Provide the [X, Y] coordinate of the cell's center where the given text is located.  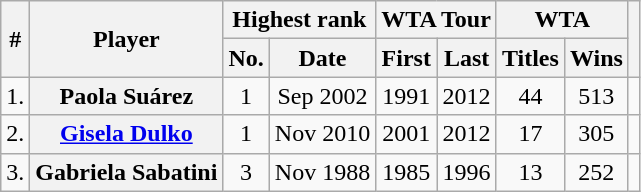
Wins [596, 58]
2. [16, 134]
Titles [530, 58]
Last [467, 58]
1991 [406, 96]
First [406, 58]
3. [16, 172]
No. [246, 58]
13 [530, 172]
WTA [562, 20]
Player [126, 39]
# [16, 39]
1985 [406, 172]
1996 [467, 172]
Paola Suárez [126, 96]
513 [596, 96]
305 [596, 134]
17 [530, 134]
Gabriela Sabatini [126, 172]
Date [322, 58]
Nov 1988 [322, 172]
44 [530, 96]
Nov 2010 [322, 134]
WTA Tour [436, 20]
Sep 2002 [322, 96]
Gisela Dulko [126, 134]
3 [246, 172]
252 [596, 172]
Highest rank [300, 20]
1. [16, 96]
2001 [406, 134]
